Identify which cell holds the provided text, then report its (X, Y) central coordinate. 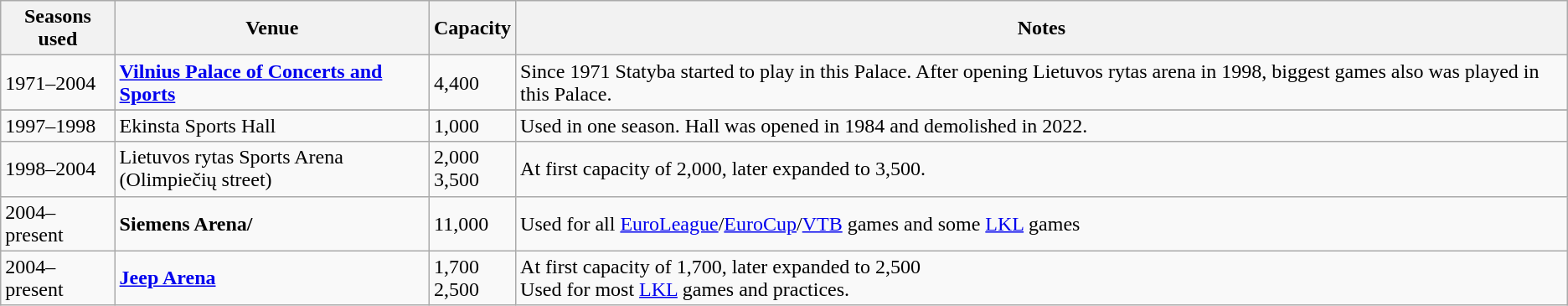
4,400 (472, 82)
Lietuvos rytas Sports Arena(Olimpiečių street) (271, 169)
1971–2004 (58, 82)
1997–1998 (58, 126)
Capacity (472, 29)
Siemens Arena/ (271, 223)
Notes (1042, 29)
2,0003,500 (472, 169)
Ekinsta Sports Hall (271, 126)
Used in one season. Hall was opened in 1984 and demolished in 2022. (1042, 126)
Venue (271, 29)
11,000 (472, 223)
At first capacity of 2,000, later expanded to 3,500. (1042, 169)
1998–2004 (58, 169)
Seasonsused (58, 29)
1,000 (472, 126)
Vilnius Palace of Concerts and Sports (271, 82)
Since 1971 Statyba started to play in this Palace. After opening Lietuvos rytas arena in 1998, biggest games also was played in this Palace. (1042, 82)
1,7002,500 (472, 278)
Jeep Arena (271, 278)
Used for all EuroLeague/EuroCup/VTB games and some LKL games (1042, 223)
At first capacity of 1,700, later expanded to 2,500Used for most LKL games and practices. (1042, 278)
